Locate the cell with the specified text and output its (X, Y) center coordinate. 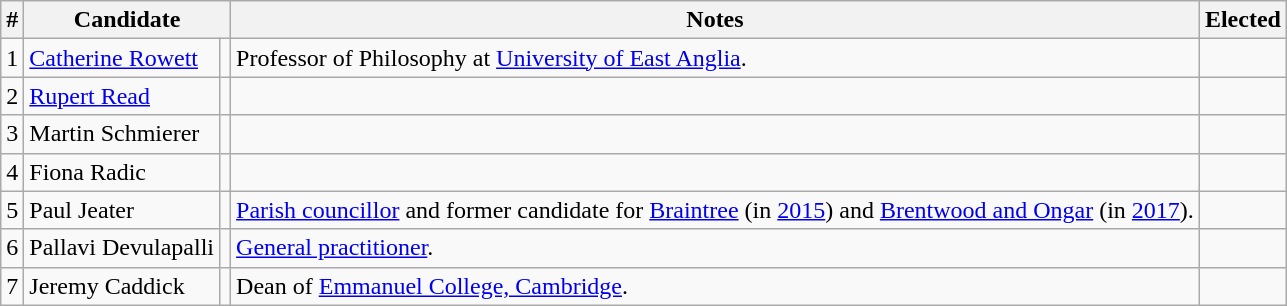
Notes (716, 20)
3 (12, 134)
Professor of Philosophy at University of East Anglia. (716, 58)
4 (12, 172)
1 (12, 58)
Catherine Rowett (122, 58)
Dean of Emmanuel College, Cambridge. (716, 286)
Fiona Radic (122, 172)
2 (12, 96)
7 (12, 286)
6 (12, 248)
5 (12, 210)
Paul Jeater (122, 210)
Rupert Read (122, 96)
Pallavi Devulapalli (122, 248)
Martin Schmierer (122, 134)
# (12, 20)
Jeremy Caddick (122, 286)
Parish councillor and former candidate for Braintree (in 2015) and Brentwood and Ongar (in 2017). (716, 210)
Elected (1242, 20)
Candidate (128, 20)
General practitioner. (716, 248)
